Search for the cell housing the specified text and yield its [x, y] center coordinate. 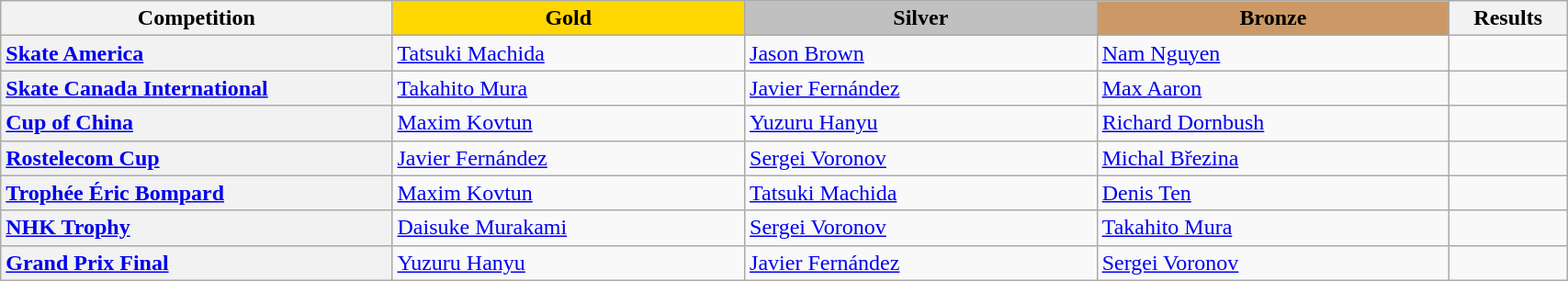
NHK Trophy [197, 228]
Nam Nguyen [1273, 53]
Jason Brown [921, 53]
Max Aaron [1273, 88]
Silver [921, 18]
Results [1508, 18]
Competition [197, 18]
Denis Ten [1273, 193]
Daisuke Murakami [569, 228]
Michal Březina [1273, 158]
Rostelecom Cup [197, 158]
Skate Canada International [197, 88]
Gold [569, 18]
Skate America [197, 53]
Trophée Éric Bompard [197, 193]
Bronze [1273, 18]
Cup of China [197, 123]
Grand Prix Final [197, 263]
Richard Dornbush [1273, 123]
